Identify which cell holds the provided text, then report its (x, y) central coordinate. 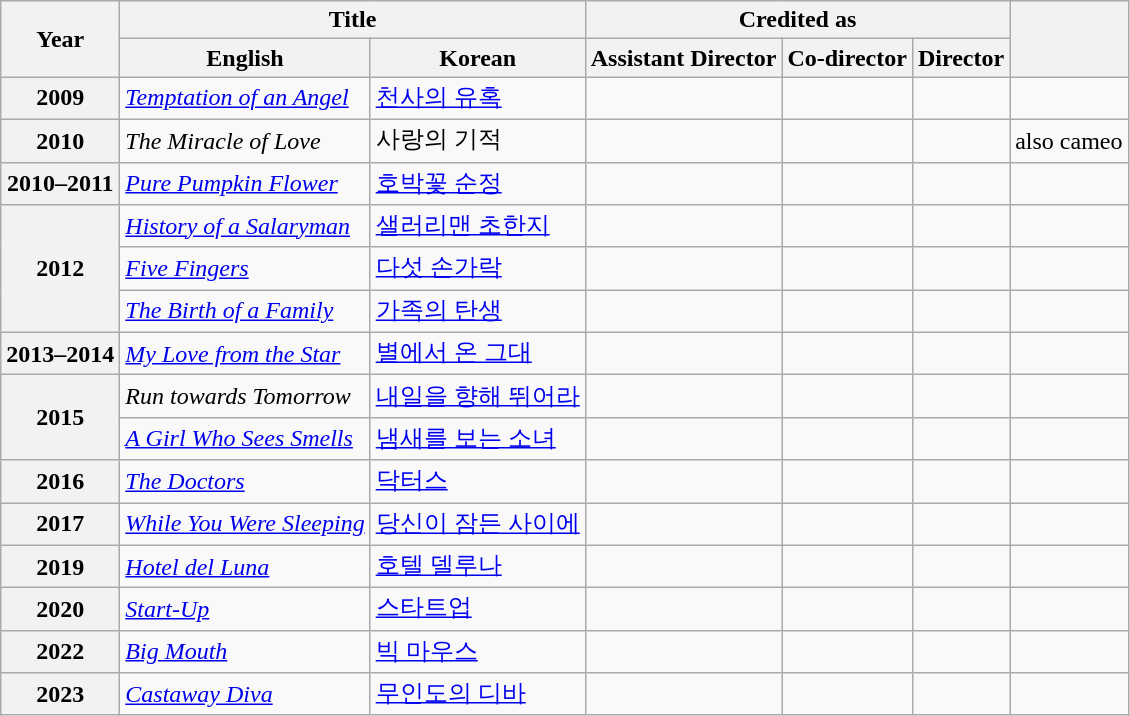
Assistant Director (684, 58)
2009 (60, 98)
닥터스 (478, 482)
가족의 탄생 (478, 312)
Start-Up (245, 610)
2017 (60, 524)
Director (960, 58)
also cameo (1069, 140)
스타트업 (478, 610)
2019 (60, 566)
My Love from the Star (245, 354)
2013–2014 (60, 354)
Big Mouth (245, 652)
2015 (60, 418)
2012 (60, 269)
호텔 델루나 (478, 566)
천사의 유혹 (478, 98)
While You Were Sleeping (245, 524)
호박꽃 순정 (478, 184)
Five Fingers (245, 268)
The Doctors (245, 482)
Korean (478, 58)
A Girl Who Sees Smells (245, 438)
다섯 손가락 (478, 268)
2022 (60, 652)
Run towards Tomorrow (245, 396)
2010 (60, 140)
빅 마우스 (478, 652)
냄새를 보는 소녀 (478, 438)
The Miracle of Love (245, 140)
2020 (60, 610)
The Birth of a Family (245, 312)
Co-director (848, 58)
Hotel del Luna (245, 566)
Temptation of an Angel (245, 98)
History of a Salaryman (245, 226)
별에서 온 그대 (478, 354)
당신이 잠든 사이에 (478, 524)
무인도의 디바 (478, 694)
Credited as (797, 20)
샐러리맨 초한지 (478, 226)
내일을 향해 뛰어라 (478, 396)
Pure Pumpkin Flower (245, 184)
2010–2011 (60, 184)
English (245, 58)
2016 (60, 482)
Year (60, 39)
사랑의 기적 (478, 140)
Title (352, 20)
Castaway Diva (245, 694)
2023 (60, 694)
